Search for the cell housing the specified text and yield its (X, Y) center coordinate. 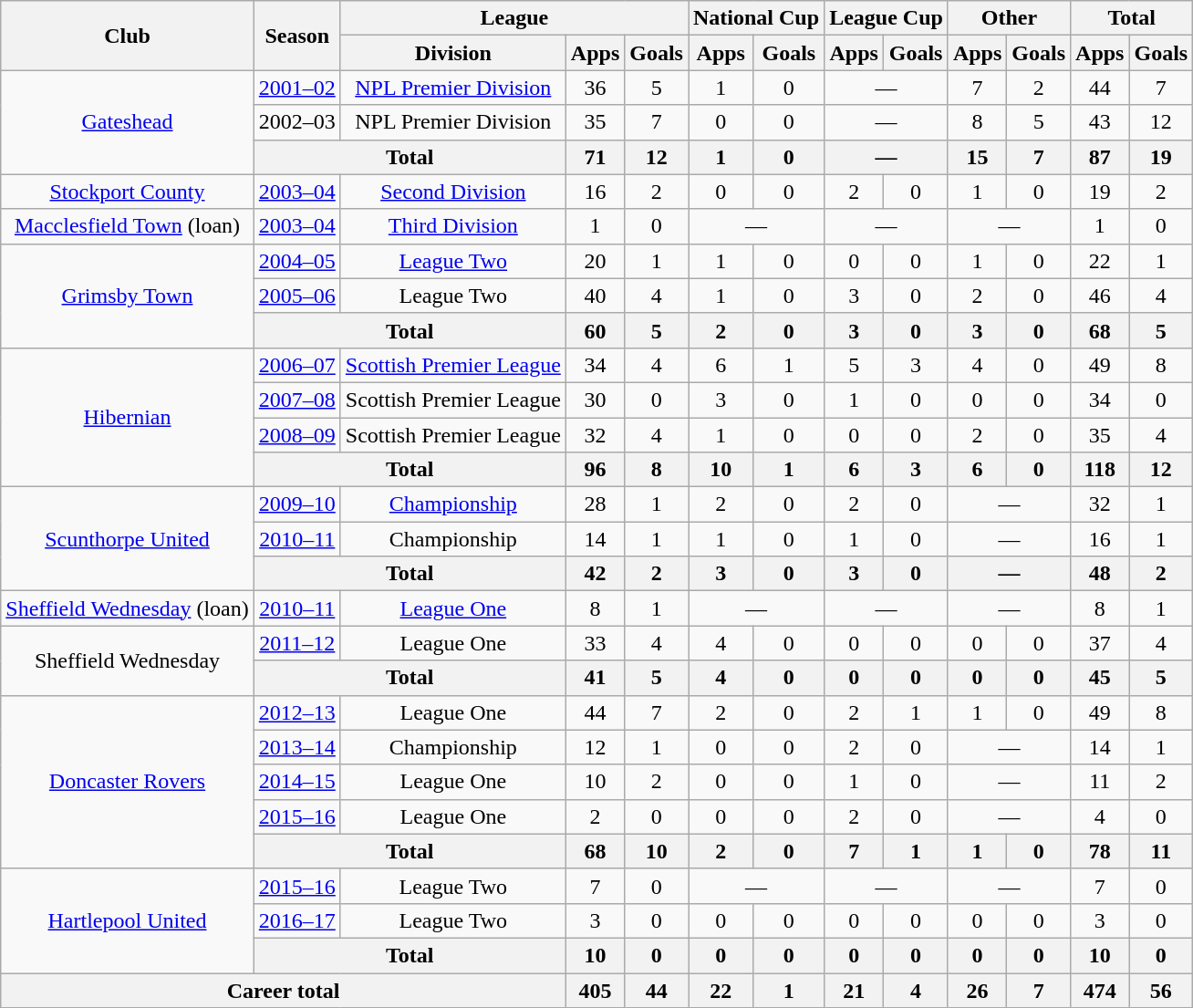
2001–02 (297, 88)
48 (1100, 574)
2004–05 (297, 261)
National Cup (755, 18)
2009–10 (297, 504)
Second Division (452, 192)
71 (595, 157)
Other (1009, 18)
45 (1100, 678)
2008–09 (297, 435)
Stockport County (128, 192)
Season (297, 36)
Career total (284, 990)
60 (595, 330)
405 (595, 990)
96 (595, 470)
118 (1100, 470)
2007–08 (297, 400)
30 (595, 400)
21 (854, 990)
Macclesfield Town (loan) (128, 226)
40 (595, 296)
36 (595, 88)
474 (1100, 990)
Club (128, 36)
37 (1100, 643)
26 (977, 990)
League Cup (887, 18)
28 (595, 504)
20 (595, 261)
Sheffield Wednesday (loan) (128, 608)
2013–14 (297, 747)
43 (1100, 122)
56 (1161, 990)
41 (595, 678)
Doncaster Rovers (128, 782)
78 (1100, 851)
League (514, 18)
Grimsby Town (128, 296)
87 (1100, 157)
Division (452, 53)
2012–13 (297, 712)
42 (595, 574)
2014–15 (297, 782)
2016–17 (297, 920)
33 (595, 643)
Third Division (452, 226)
Scunthorpe United (128, 539)
Hartlepool United (128, 920)
Sheffield Wednesday (128, 660)
2006–07 (297, 365)
Gateshead (128, 122)
2011–12 (297, 643)
2005–06 (297, 296)
2002–03 (297, 122)
46 (1100, 296)
15 (977, 157)
Hibernian (128, 417)
